Detect which cell encompasses the target text, then output its [x, y] center coordinate. 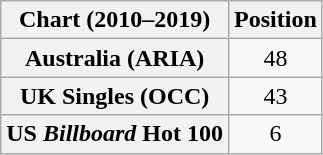
Position [276, 20]
48 [276, 58]
6 [276, 134]
Chart (2010–2019) [115, 20]
US Billboard Hot 100 [115, 134]
43 [276, 96]
Australia (ARIA) [115, 58]
UK Singles (OCC) [115, 96]
